Identify which cell holds the provided text, then report its (x, y) central coordinate. 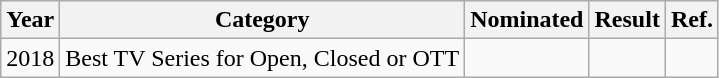
Nominated (527, 20)
Year (30, 20)
Ref. (692, 20)
Category (262, 20)
Best TV Series for Open, Closed or OTT (262, 58)
2018 (30, 58)
Result (627, 20)
